Pinpoint the cell where the given text exists, returning its (x, y) midpoint coordinate. 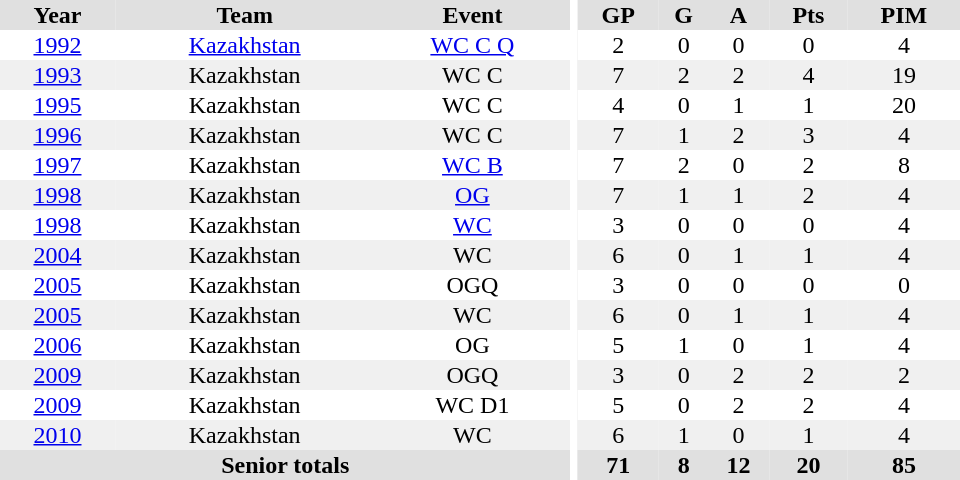
2010 (58, 435)
A (738, 15)
1996 (58, 135)
1995 (58, 105)
19 (904, 75)
1997 (58, 165)
GP (618, 15)
71 (618, 465)
2006 (58, 345)
1993 (58, 75)
1992 (58, 45)
85 (904, 465)
2004 (58, 255)
WC C Q (472, 45)
Event (472, 15)
Senior totals (286, 465)
12 (738, 465)
PIM (904, 15)
Year (58, 15)
Pts (808, 15)
G (684, 15)
WC D1 (472, 405)
Team (244, 15)
WC B (472, 165)
